Search for the cell housing the specified text and yield its [X, Y] center coordinate. 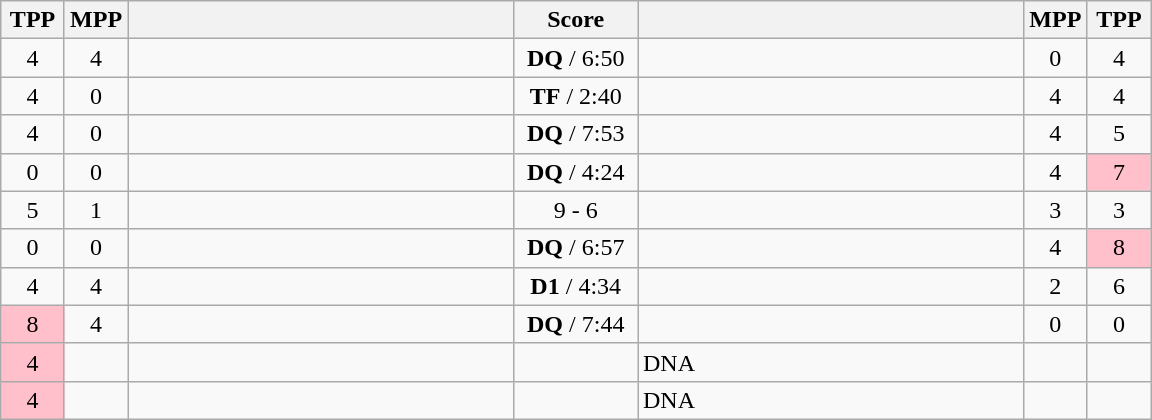
Score [576, 20]
DQ / 7:44 [576, 324]
DQ / 6:57 [576, 248]
DQ / 6:50 [576, 58]
D1 / 4:34 [576, 286]
TF / 2:40 [576, 96]
1 [96, 210]
9 - 6 [576, 210]
6 [1119, 286]
7 [1119, 172]
DQ / 7:53 [576, 134]
DQ / 4:24 [576, 172]
2 [1056, 286]
